Search for the cell housing the specified text and yield its (x, y) center coordinate. 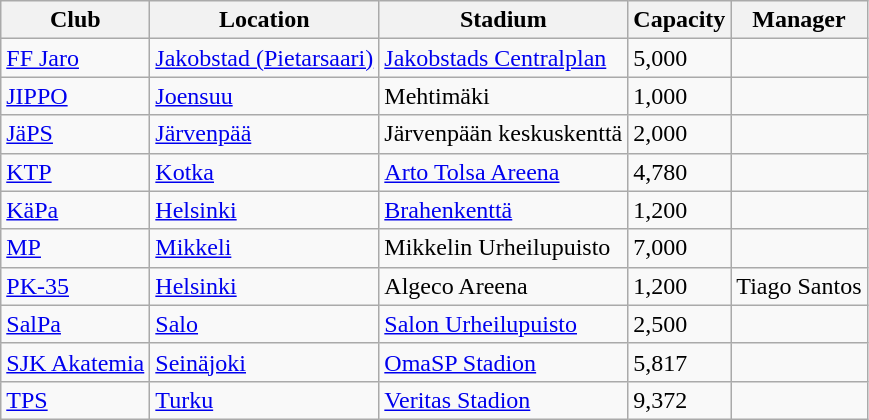
KäPa (76, 210)
Turku (264, 400)
Tiago Santos (799, 286)
FF Jaro (76, 58)
Järvenpää (264, 134)
TPS (76, 400)
PK-35 (76, 286)
5,000 (680, 58)
Manager (799, 20)
Seinäjoki (264, 362)
MP (76, 248)
Salo (264, 324)
JäPS (76, 134)
Arto Tolsa Areena (504, 172)
5,817 (680, 362)
SJK Akatemia (76, 362)
Club (76, 20)
9,372 (680, 400)
JIPPO (76, 96)
Jakobstads Centralplan (504, 58)
Veritas Stadion (504, 400)
Algeco Areena (504, 286)
Stadium (504, 20)
2,500 (680, 324)
Salon Urheilupuisto (504, 324)
2,000 (680, 134)
4,780 (680, 172)
Capacity (680, 20)
OmaSP Stadion (504, 362)
Mikkelin Urheilupuisto (504, 248)
7,000 (680, 248)
Location (264, 20)
Kotka (264, 172)
Brahenkenttä (504, 210)
Mehtimäki (504, 96)
KTP (76, 172)
Jakobstad (Pietarsaari) (264, 58)
Mikkeli (264, 248)
1,000 (680, 96)
Järvenpään keskuskenttä (504, 134)
SalPa (76, 324)
Joensuu (264, 96)
